Locate the cell with the specified text and output its (X, Y) center coordinate. 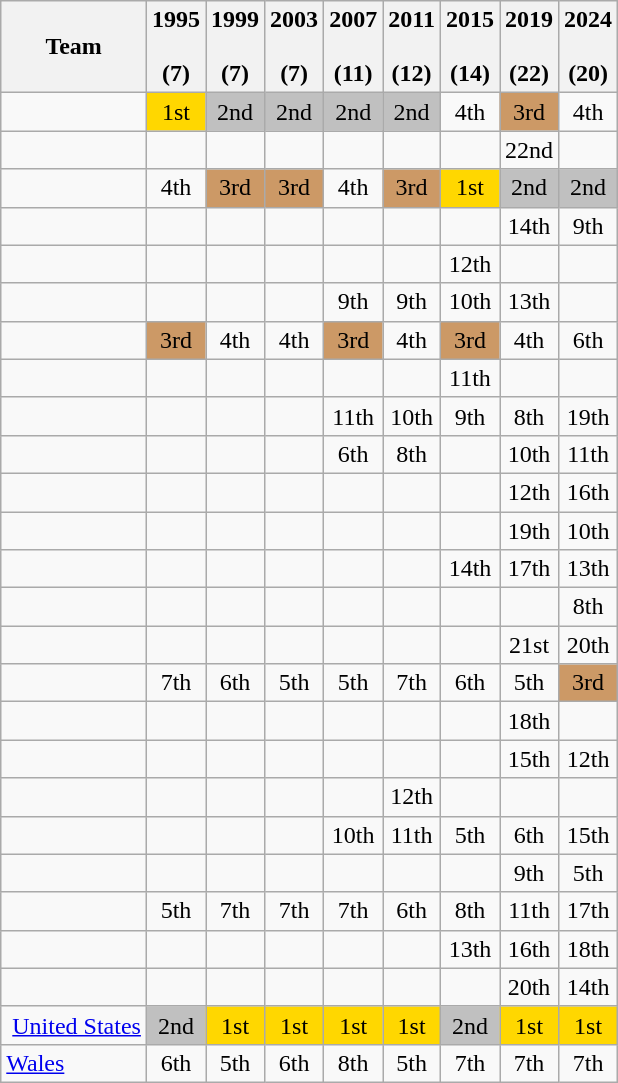
Team (74, 47)
2003(7) (294, 47)
22nd (530, 150)
United States (74, 1025)
21st (530, 645)
2011(12) (412, 47)
1995(7) (176, 47)
Wales (74, 1063)
2024(20) (588, 47)
2019(22) (530, 47)
2007(11) (354, 47)
2015(14) (470, 47)
1999(7) (236, 47)
